Pinpoint the cell where the given text exists, returning its (x, y) midpoint coordinate. 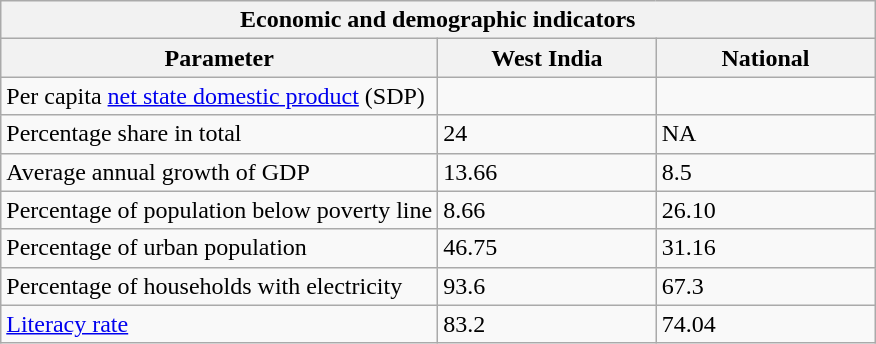
46.75 (547, 248)
Per capita net state domestic product (SDP) (220, 96)
8.5 (765, 172)
74.04 (765, 324)
Percentage of urban population (220, 248)
West India (547, 58)
93.6 (547, 286)
Economic and demographic indicators (438, 20)
13.66 (547, 172)
31.16 (765, 248)
Literacy rate (220, 324)
Percentage of population below poverty line (220, 210)
Average annual growth of GDP (220, 172)
Percentage of households with electricity (220, 286)
26.10 (765, 210)
8.66 (547, 210)
83.2 (547, 324)
24 (547, 134)
National (765, 58)
67.3 (765, 286)
NA (765, 134)
Parameter (220, 58)
Percentage share in total (220, 134)
